Return [X, Y] of the center of cell containing provided text 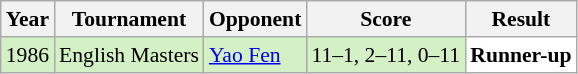
Yao Fen [256, 55]
Runner-up [520, 55]
11–1, 2–11, 0–11 [386, 55]
Opponent [256, 19]
Result [520, 19]
1986 [28, 55]
Tournament [129, 19]
Year [28, 19]
Score [386, 19]
English Masters [129, 55]
